Return [x, y] of the center of cell containing provided text 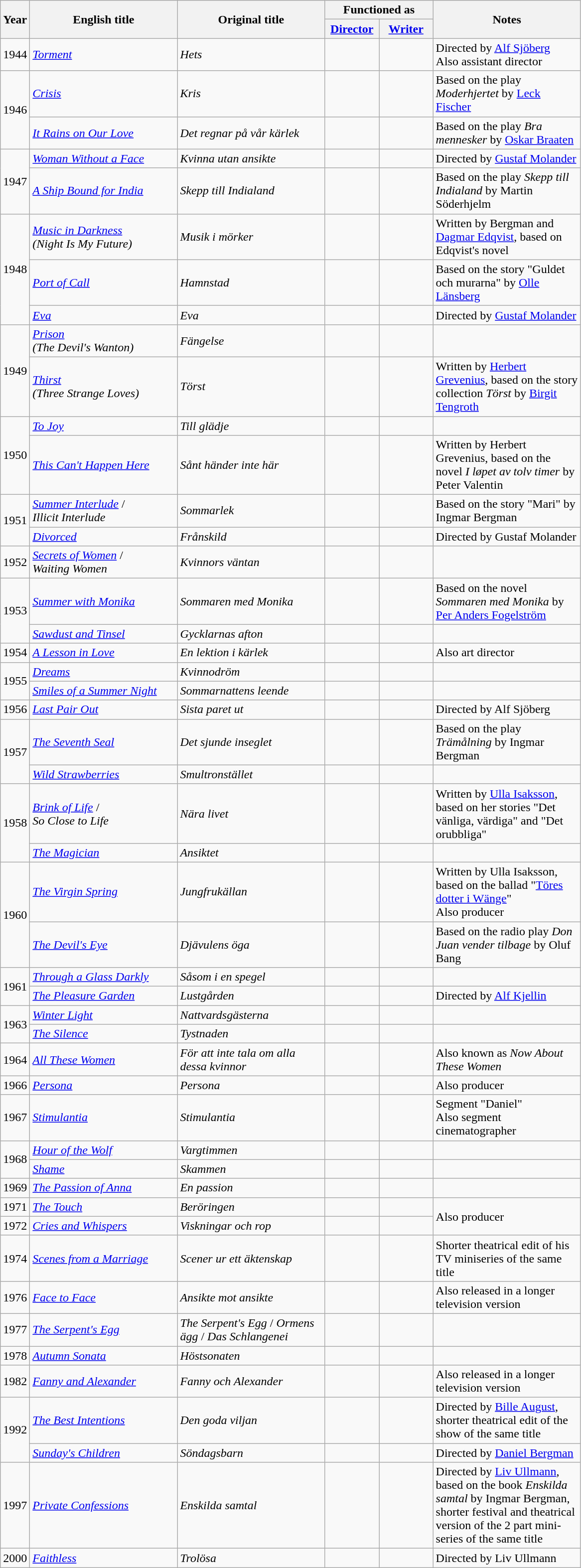
Hets [251, 55]
1963 [15, 1024]
Written by Herbert Grevenius, based on the story collection Törst by Birgit Tengroth [507, 387]
Written by Ulla Isaksson, based on her stories "Det vänliga, värdiga" and "Det orubbliga" [507, 813]
Sånt händer inte här [251, 465]
Nattvardsgästerna [251, 1015]
Autumn Sonata [104, 1356]
Kris [251, 94]
Crisis [104, 94]
Det regnar på vår kärlek [251, 133]
1982 [15, 1381]
Fanny and Alexander [104, 1381]
Ansiktet [251, 853]
The Virgin Spring [104, 892]
Dreams [104, 672]
Director [352, 29]
1969 [15, 1188]
Summer with Monika [104, 601]
Djävulens öga [251, 945]
Sommarlek [251, 511]
1977 [15, 1329]
Directed by Daniel Bergman [507, 1453]
The Pleasure Garden [104, 996]
Lustgården [251, 996]
Based on the story "Guldet och murarna" by Olle Länsberg [507, 283]
Skepp till Indialand [251, 191]
Face to Face [104, 1297]
Fanny och Alexander [251, 1381]
The Magician [104, 853]
Based on the play Moderhjertet by Leck Fischer [507, 94]
Writer [406, 29]
The Passion of Anna [104, 1188]
Based on the radio play Don Juan vender tilbage by Oluf Bang [507, 945]
1976 [15, 1297]
Year [15, 19]
Based on the story "Mari" by Ingmar Bergman [507, 511]
Enskilda samtal [251, 1506]
Sommaren med Monika [251, 601]
Frånskild [251, 537]
Nära livet [251, 813]
En passion [251, 1188]
Based on the play Trämålning by Ingmar Bergman [507, 742]
Sunday's Children [104, 1453]
Summer Interlude /Illicit Interlude [104, 511]
1953 [15, 611]
Till glädje [251, 426]
Written by Ulla Isaksson, based on the ballad "Töres dotter i Wänge"Also producer [507, 892]
1971 [15, 1207]
Shame [104, 1169]
En lektion i kärlek [251, 653]
Directed by Bille August, shorter theatrical edit of the show of the same title [507, 1421]
The Best Intentions [104, 1421]
Sista paret ut [251, 710]
The Touch [104, 1207]
Based on the play Skepp till Indialand by Martin Söderhjelm [507, 191]
Scenes from a Marriage [104, 1258]
1947 [15, 181]
Tystnaden [251, 1034]
The Serpent's Egg [104, 1329]
Prison(The Devil's Wanton) [104, 341]
Written by Herbert Grevenius, based on the novel I løpet av tolv timer by Peter Valentin [507, 465]
Fängelse [251, 341]
It Rains on Our Love [104, 133]
Beröringen [251, 1207]
För att inte tala om alla dessa kvinnor [251, 1059]
1966 [15, 1085]
Hour of the Wolf [104, 1150]
1968 [15, 1159]
Winter Light [104, 1015]
Kvinnors väntan [251, 562]
Jungfrukällan [251, 892]
Directed by Alf Sjöberg [507, 710]
This Can't Happen Here [104, 465]
Den goda viljan [251, 1421]
Skammen [251, 1169]
Written by Bergman and Dagmar Edqvist, based on Edqvist's novel [507, 237]
Directed by Alf Kjellin [507, 996]
Divorced [104, 537]
1967 [15, 1118]
Port of Call [104, 283]
Torment [104, 55]
Based on the novel Sommaren med Monika by Per Anders Fogelström [507, 601]
1974 [15, 1258]
Kvinnodröm [251, 672]
The Devil's Eye [104, 945]
1960 [15, 915]
1949 [15, 370]
Segment "Daniel"Also segment cinematographer [507, 1118]
The Silence [104, 1034]
Ansikte mot ansikte [251, 1297]
Notes [507, 19]
A Ship Bound for India [104, 191]
Höstsonaten [251, 1356]
A Lesson in Love [104, 653]
Also art director [507, 653]
1997 [15, 1506]
Cries and Whispers [104, 1226]
Wild Strawberries [104, 774]
Based on the play Bra mennesker by Oskar Braaten [507, 133]
1956 [15, 710]
Also known as Now About These Women [507, 1059]
2000 [15, 1558]
Directed by Alf SjöbergAlso assistant director [507, 55]
Music in Darkness(Night Is My Future) [104, 237]
Functioned as [379, 10]
To Joy [104, 426]
Sawdust and Tinsel [104, 634]
The Serpent's Egg / Ormens ägg / Das Schlangenei [251, 1329]
1978 [15, 1356]
1957 [15, 751]
All These Women [104, 1059]
Faithless [104, 1558]
Viskningar och rop [251, 1226]
Kvinna utan ansikte [251, 158]
Musik i mörker [251, 237]
1992 [15, 1430]
1952 [15, 562]
Through a Glass Darkly [104, 977]
1950 [15, 455]
1961 [15, 987]
1954 [15, 653]
Sommarnattens leende [251, 691]
1964 [15, 1059]
Gycklarnas afton [251, 634]
1958 [15, 823]
1946 [15, 110]
1944 [15, 55]
Smiles of a Summer Night [104, 691]
Thirst(Three Strange Loves) [104, 387]
Såsom i en spegel [251, 977]
Törst [251, 387]
Det sjunde inseglet [251, 742]
Shorter theatrical edit of his TV miniseries of the same title [507, 1258]
Trolösa [251, 1558]
The Seventh Seal [104, 742]
1951 [15, 520]
Söndagsbarn [251, 1453]
Scener ur ett äktenskap [251, 1258]
Hamnstad [251, 283]
Private Confessions [104, 1506]
1948 [15, 269]
Woman Without a Face [104, 158]
Last Pair Out [104, 710]
1972 [15, 1226]
Original title [251, 19]
Directed by Liv Ullmann [507, 1558]
1955 [15, 681]
Smultronstället [251, 774]
Vargtimmen [251, 1150]
Brink of Life /So Close to Life [104, 813]
English title [104, 19]
Secrets of Women /Waiting Women [104, 562]
